Extract the [X, Y] coordinate from the center of the cell holding the provided text.  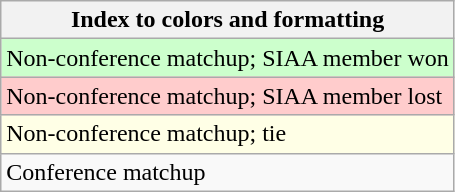
Index to colors and formatting [228, 20]
Non-conference matchup; tie [228, 134]
Conference matchup [228, 172]
Non-conference matchup; SIAA member won [228, 58]
Non-conference matchup; SIAA member lost [228, 96]
